Provide the [X, Y] coordinate of the cell's center where the given text is located.  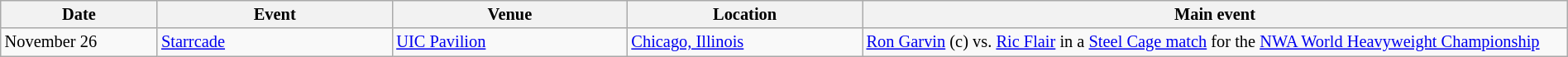
Chicago, Illinois [745, 42]
Location [745, 14]
Event [275, 14]
Main event [1216, 14]
Ron Garvin (c) vs. Ric Flair in a Steel Cage match for the NWA World Heavyweight Championship [1216, 42]
November 26 [79, 42]
UIC Pavilion [509, 42]
Date [79, 14]
Starrcade [275, 42]
Venue [509, 14]
